Return the (X, Y) coordinate for the center point of the cell that contains the specified text.  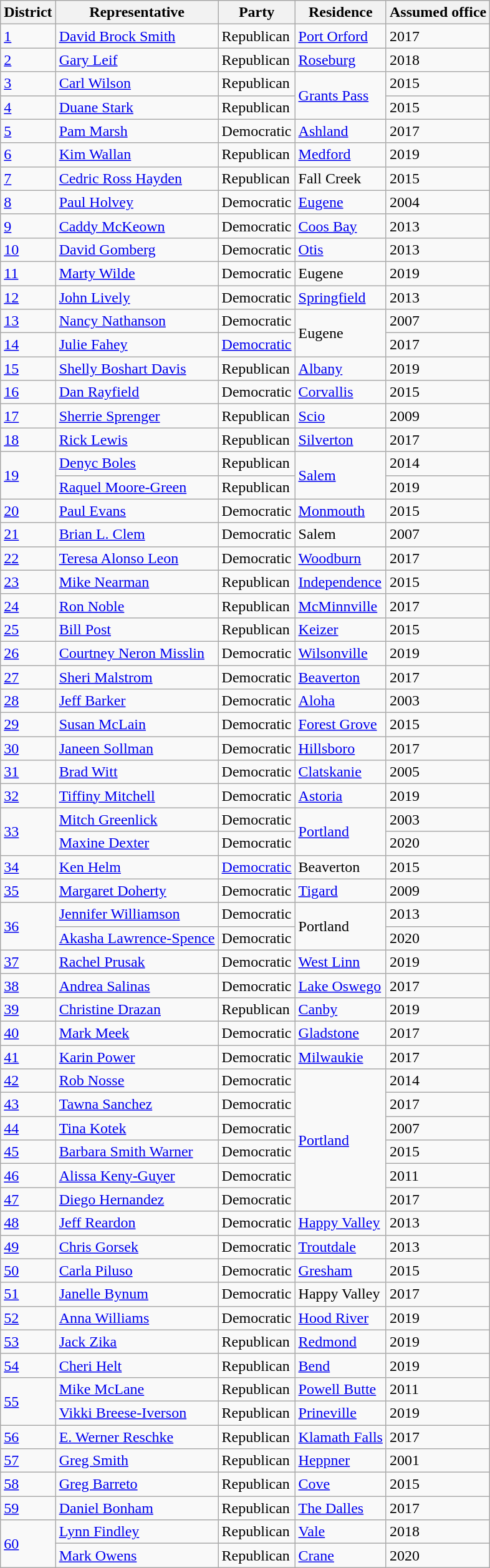
Corvallis (340, 392)
42 (28, 1081)
Rick Lewis (137, 440)
Paul Evans (137, 511)
Troutdale (340, 1247)
Scio (340, 416)
52 (28, 1318)
16 (28, 392)
Marty Wilde (137, 273)
Courtney Neron Misslin (137, 653)
10 (28, 249)
Janelle Bynum (137, 1294)
Rachel Prusak (137, 962)
Maxine Dexter (137, 843)
E. Werner Reschke (137, 1436)
29 (28, 725)
Tina Kotek (137, 1128)
Aloha (340, 701)
Greg Barreto (137, 1484)
11 (28, 273)
27 (28, 677)
Party (257, 12)
Vikki Breese-Iverson (137, 1413)
Mark Owens (137, 1556)
Grants Pass (340, 95)
Astoria (340, 796)
21 (28, 535)
Milwaukie (340, 1057)
44 (28, 1128)
Bend (340, 1365)
1 (28, 36)
The Dalles (340, 1508)
Powell Butte (340, 1389)
Nancy Nathanson (137, 321)
Greg Smith (137, 1461)
46 (28, 1176)
Fall Creek (340, 178)
Jeff Barker (137, 701)
Assumed office (438, 12)
Wilsonville (340, 653)
24 (28, 606)
30 (28, 748)
26 (28, 653)
Independence (340, 582)
Jack Zika (137, 1342)
Hillsboro (340, 748)
Rob Nosse (137, 1081)
51 (28, 1294)
2005 (438, 772)
13 (28, 321)
50 (28, 1270)
5 (28, 131)
Cedric Ross Hayden (137, 178)
Coos Bay (340, 226)
48 (28, 1223)
12 (28, 298)
Albany (340, 369)
Ashland (340, 131)
43 (28, 1105)
25 (28, 629)
Alissa Keny-Guyer (137, 1176)
22 (28, 558)
15 (28, 369)
Mark Meek (137, 1033)
Andrea Salinas (137, 985)
20 (28, 511)
Prineville (340, 1413)
Tawna Sanchez (137, 1105)
32 (28, 796)
David Gomberg (137, 249)
Canby (340, 1009)
Vale (340, 1532)
Mike Nearman (137, 582)
57 (28, 1461)
Otis (340, 249)
2004 (438, 202)
Ron Noble (137, 606)
Lake Oswego (340, 985)
Monmouth (340, 511)
38 (28, 985)
Pam Marsh (137, 131)
Dan Rayfield (137, 392)
Paul Holvey (137, 202)
2001 (438, 1461)
31 (28, 772)
Tiffiny Mitchell (137, 796)
Silverton (340, 440)
6 (28, 155)
34 (28, 867)
4 (28, 107)
Jennifer Williamson (137, 914)
McMinnville (340, 606)
45 (28, 1152)
47 (28, 1199)
Hood River (340, 1318)
Cove (340, 1484)
Christine Drazan (137, 1009)
Mitch Greenlick (137, 820)
Kim Wallan (137, 155)
2 (28, 60)
49 (28, 1247)
41 (28, 1057)
Sherrie Sprenger (137, 416)
Port Orford (340, 36)
Redmond (340, 1342)
59 (28, 1508)
54 (28, 1365)
Brad Witt (137, 772)
Medford (340, 155)
17 (28, 416)
60 (28, 1544)
Duane Stark (137, 107)
Mike McLane (137, 1389)
18 (28, 440)
Woodburn (340, 558)
Forest Grove (340, 725)
John Lively (137, 298)
Teresa Alonso Leon (137, 558)
Karin Power (137, 1057)
33 (28, 831)
Representative (137, 12)
Crane (340, 1556)
55 (28, 1401)
Bill Post (137, 629)
District (28, 12)
Carl Wilson (137, 84)
9 (28, 226)
36 (28, 926)
Shelly Boshart Davis (137, 369)
Jeff Reardon (137, 1223)
Lynn Findley (137, 1532)
David Brock Smith (137, 36)
Denyc Boles (137, 463)
Gresham (340, 1270)
56 (28, 1436)
53 (28, 1342)
3 (28, 84)
Diego Hernandez (137, 1199)
14 (28, 345)
Caddy McKeown (137, 226)
Roseburg (340, 60)
Margaret Doherty (137, 891)
35 (28, 891)
Clatskanie (340, 772)
58 (28, 1484)
7 (28, 178)
Julie Fahey (137, 345)
Heppner (340, 1461)
Barbara Smith Warner (137, 1152)
23 (28, 582)
39 (28, 1009)
Sheri Malstrom (137, 677)
Akasha Lawrence-Spence (137, 938)
Klamath Falls (340, 1436)
37 (28, 962)
Susan McLain (137, 725)
19 (28, 475)
Cheri Helt (137, 1365)
Tigard (340, 891)
Anna Williams (137, 1318)
Brian L. Clem (137, 535)
Springfield (340, 298)
Janeen Sollman (137, 748)
Keizer (340, 629)
8 (28, 202)
West Linn (340, 962)
Gladstone (340, 1033)
Raquel Moore-Green (137, 487)
28 (28, 701)
Chris Gorsek (137, 1247)
Daniel Bonham (137, 1508)
Residence (340, 12)
40 (28, 1033)
Ken Helm (137, 867)
Gary Leif (137, 60)
Carla Piluso (137, 1270)
